Detect which cell encompasses the target text, then output its (X, Y) center coordinate. 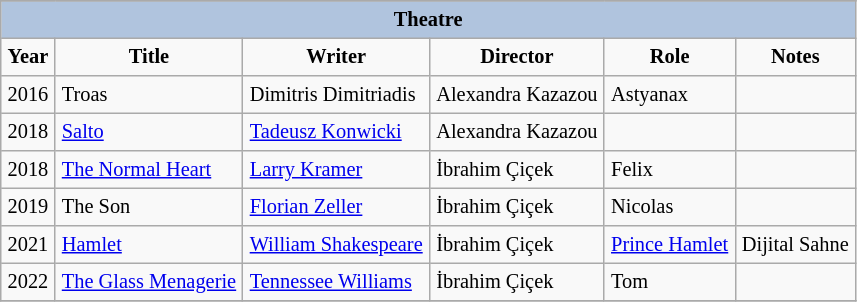
Prince Hamlet (670, 244)
2016 (28, 94)
Salto (149, 132)
Theatre (428, 19)
Larry Kramer (336, 169)
Notes (796, 57)
Writer (336, 57)
William Shakespeare (336, 244)
Year (28, 57)
The Son (149, 207)
Tennessee Williams (336, 282)
Tadeusz Konwicki (336, 132)
Title (149, 57)
Director (516, 57)
Troas (149, 94)
Florian Zeller (336, 207)
Felix (670, 169)
Dijital Sahne (796, 244)
Role (670, 57)
The Glass Menagerie (149, 282)
Tom (670, 282)
Dimitris Dimitriadis (336, 94)
Astyanax (670, 94)
2021 (28, 244)
Nicolas (670, 207)
Hamlet (149, 244)
The Normal Heart (149, 169)
2019 (28, 207)
2022 (28, 282)
